Find where the given text appears and provide that cell's center as [x, y] coordinate. 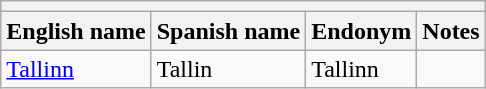
Notes [451, 31]
Tallin [228, 69]
English name [76, 31]
Endonym [362, 31]
Spanish name [228, 31]
